Find where the given text appears and provide that cell's center as [X, Y] coordinate. 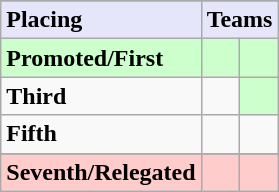
Promoted/First [101, 58]
Teams [240, 20]
Placing [101, 20]
Fifth [101, 134]
Third [101, 96]
Seventh/Relegated [101, 172]
